Locate the cell with the specified text and output its (x, y) center coordinate. 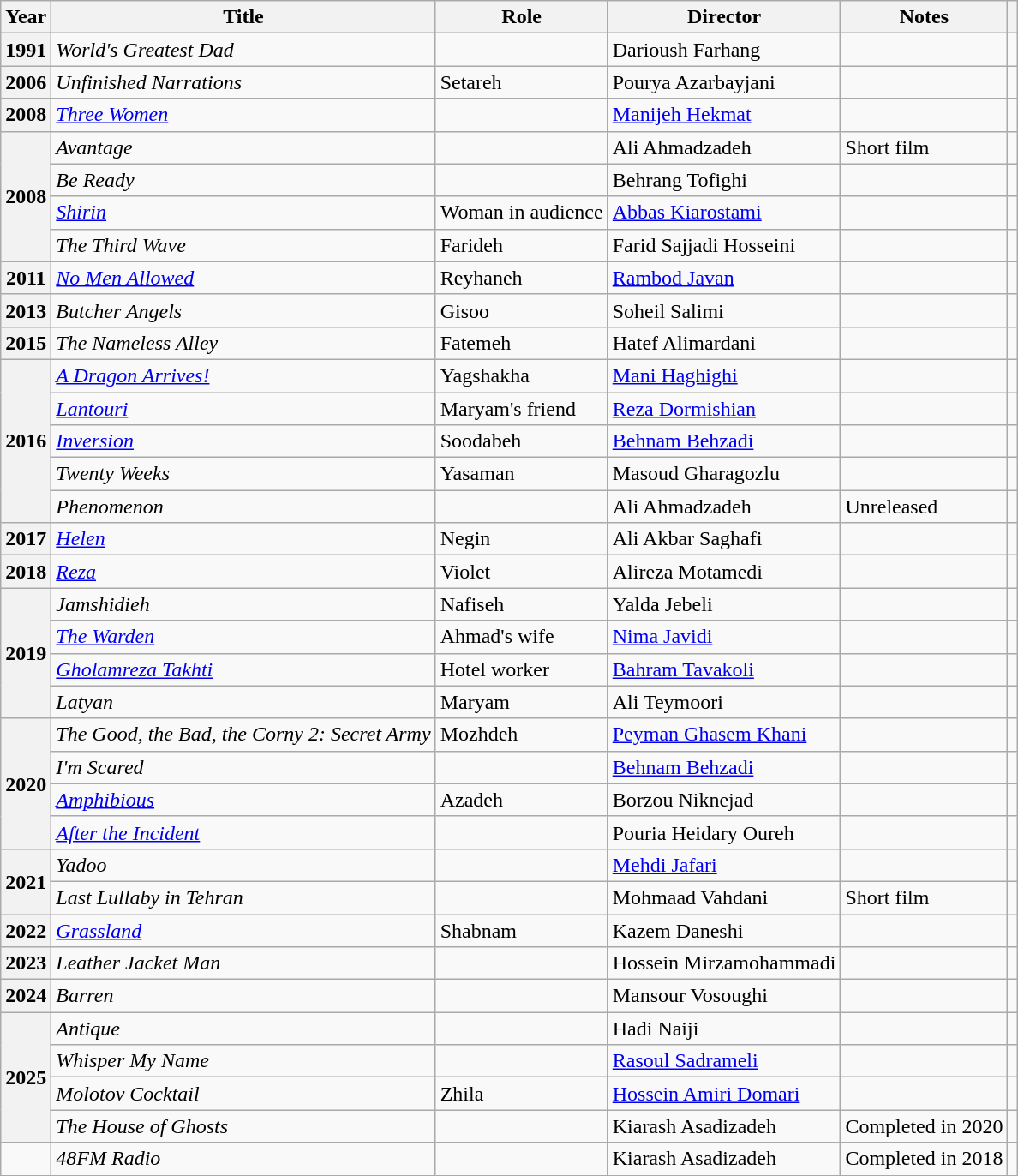
Jamshidieh (243, 604)
Notes (924, 17)
2018 (26, 572)
Yalda Jebeli (724, 604)
No Men Allowed (243, 278)
Bahram Tavakoli (724, 669)
Completed in 2018 (924, 1159)
The Nameless Alley (243, 343)
Twenty Weeks (243, 474)
Year (26, 17)
2011 (26, 278)
World's Greatest Dad (243, 50)
Maryam (521, 702)
Last Lullaby in Tehran (243, 897)
Masoud Gharagozlu (724, 474)
Title (243, 17)
Be Ready (243, 180)
Mohmaad Vahdani (724, 897)
Alireza Motamedi (724, 572)
2015 (26, 343)
The Third Wave (243, 245)
Hadi Naiji (724, 1029)
Ali Akbar Saghafi (724, 539)
Manijeh Hekmat (724, 115)
2020 (26, 783)
I'm Scared (243, 767)
Whisper My Name (243, 1061)
Completed in 2020 (924, 1126)
Amphibious (243, 800)
Shabnam (521, 930)
Peyman Ghasem Khani (724, 735)
2025 (26, 1077)
Ahmad's wife (521, 637)
Darioush Farhang (724, 50)
Pouria Heidary Oureh (724, 832)
Soheil Salimi (724, 310)
2024 (26, 996)
2013 (26, 310)
After the Incident (243, 832)
2023 (26, 963)
Lantouri (243, 409)
Hatef Alimardani (724, 343)
The Warden (243, 637)
Nima Javidi (724, 637)
2006 (26, 82)
Farideh (521, 245)
Hossein Amiri Domari (724, 1094)
2016 (26, 441)
Hossein Mirzamohammadi (724, 963)
Reza (243, 572)
Role (521, 17)
Yasaman (521, 474)
Behrang Tofighi (724, 180)
1991 (26, 50)
Yagshakha (521, 375)
Grassland (243, 930)
Abbas Kiarostami (724, 213)
Unfinished Narrations (243, 82)
Gholamreza Takhti (243, 669)
Violet (521, 572)
Azadeh (521, 800)
Hotel worker (521, 669)
Avantage (243, 147)
Borzou Niknejad (724, 800)
Rambod Javan (724, 278)
Mani Haghighi (724, 375)
Pourya Azarbayjani (724, 82)
Zhila (521, 1094)
Maryam's friend (521, 409)
Ali Teymoori (724, 702)
A Dragon Arrives! (243, 375)
Rasoul Sadrameli (724, 1061)
Leather Jacket Man (243, 963)
2017 (26, 539)
Fatemeh (521, 343)
Kazem Daneshi (724, 930)
Shirin (243, 213)
48FM Radio (243, 1159)
The House of Ghosts (243, 1126)
Reyhaneh (521, 278)
2019 (26, 653)
Three Women (243, 115)
The Good, the Bad, the Corny 2: Secret Army (243, 735)
Phenomenon (243, 507)
Nafiseh (521, 604)
Farid Sajjadi Hosseini (724, 245)
Soodabeh (521, 441)
Molotov Cocktail (243, 1094)
Butcher Angels (243, 310)
Reza Dormishian (724, 409)
Helen (243, 539)
Mehdi Jafari (724, 865)
Latyan (243, 702)
Woman in audience (521, 213)
Mozhdeh (521, 735)
2021 (26, 881)
Antique (243, 1029)
Setareh (521, 82)
Gisoo (521, 310)
Mansour Vosoughi (724, 996)
Unreleased (924, 507)
Barren (243, 996)
2022 (26, 930)
Yadoo (243, 865)
Inversion (243, 441)
Negin (521, 539)
Director (724, 17)
